Provide the [X, Y] coordinate of the cell's center where the given text is located.  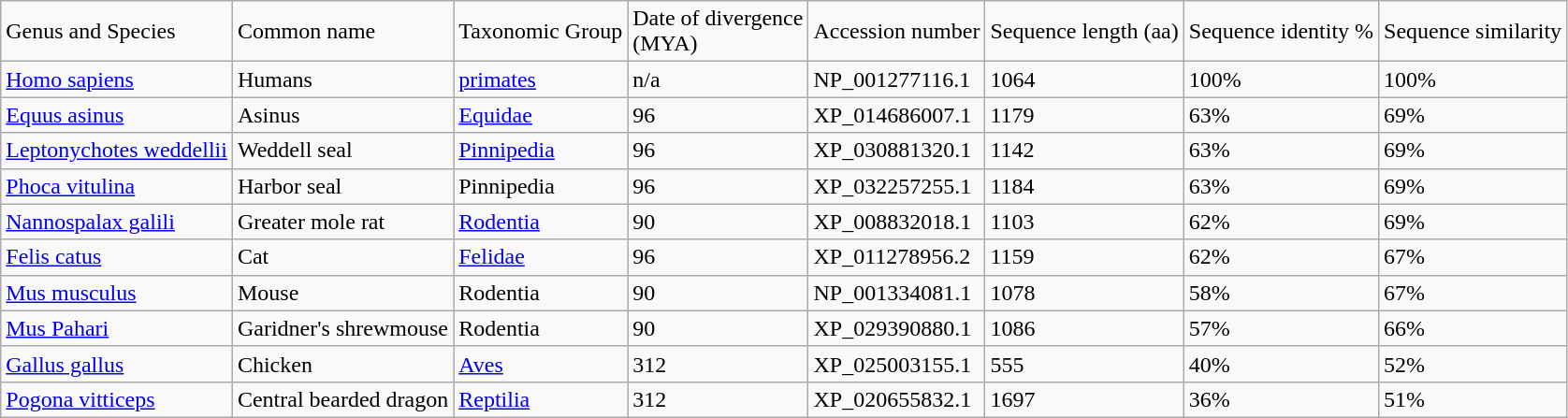
primates [541, 79]
Mus musculus [117, 293]
40% [1281, 364]
Sequence length (aa) [1084, 32]
Weddell seal [342, 151]
Taxonomic Group [541, 32]
57% [1281, 328]
Sequence identity % [1281, 32]
XP_030881320.1 [896, 151]
Sequence similarity [1473, 32]
NP_001334081.1 [896, 293]
Cat [342, 257]
Aves [541, 364]
1142 [1084, 151]
NP_001277116.1 [896, 79]
XP_011278956.2 [896, 257]
Pogona vitticeps [117, 399]
Phoca vitulina [117, 186]
Central bearded dragon [342, 399]
52% [1473, 364]
1078 [1084, 293]
Nannospalax galili [117, 222]
36% [1281, 399]
Greater mole rat [342, 222]
XP_032257255.1 [896, 186]
Chicken [342, 364]
Humans [342, 79]
Felis catus [117, 257]
Felidae [541, 257]
Gallus gallus [117, 364]
Equidae [541, 115]
Homo sapiens [117, 79]
XP_025003155.1 [896, 364]
Common name [342, 32]
1184 [1084, 186]
Date of divergence(MYA) [719, 32]
1179 [1084, 115]
51% [1473, 399]
XP_020655832.1 [896, 399]
1103 [1084, 222]
Harbor seal [342, 186]
Asinus [342, 115]
Leptonychotes weddellii [117, 151]
1697 [1084, 399]
58% [1281, 293]
66% [1473, 328]
1159 [1084, 257]
Mouse [342, 293]
Garidner's shrewmouse [342, 328]
Genus and Species [117, 32]
Equus asinus [117, 115]
555 [1084, 364]
1064 [1084, 79]
Accession number [896, 32]
n/a [719, 79]
Reptilia [541, 399]
Mus Pahari [117, 328]
1086 [1084, 328]
XP_014686007.1 [896, 115]
XP_029390880.1 [896, 328]
XP_008832018.1 [896, 222]
